Determine the (x, y) coordinate at the center of the cell enclosing the given text.  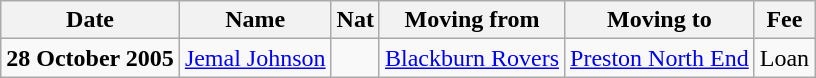
Name (255, 20)
Fee (784, 20)
Nat (355, 20)
Preston North End (660, 58)
Moving from (472, 20)
28 October 2005 (90, 58)
Jemal Johnson (255, 58)
Moving to (660, 20)
Loan (784, 58)
Date (90, 20)
Blackburn Rovers (472, 58)
